Provide the (X, Y) coordinate of the cell's center where the given text is located.  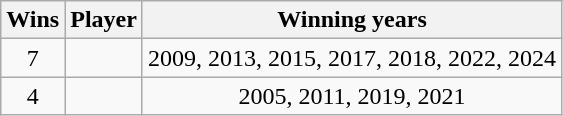
7 (33, 58)
2005, 2011, 2019, 2021 (352, 96)
Player (104, 20)
Winning years (352, 20)
Wins (33, 20)
4 (33, 96)
2009, 2013, 2015, 2017, 2018, 2022, 2024 (352, 58)
